Determine the (X, Y) coordinate at the center of the cell enclosing the given text.  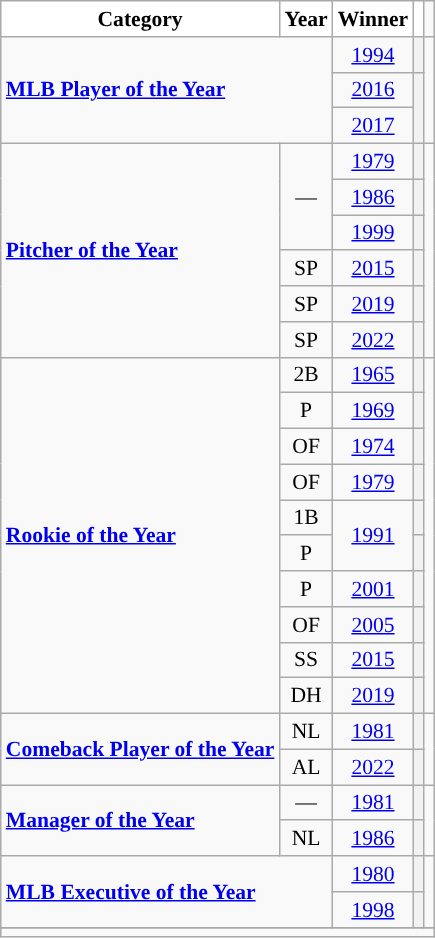
Year (306, 19)
1974 (374, 447)
AL (306, 767)
2016 (374, 90)
1991 (374, 536)
1980 (374, 874)
1994 (374, 55)
1965 (374, 375)
Comeback Player of the Year (140, 750)
1B (306, 518)
1998 (374, 910)
Category (140, 19)
MLB Executive of the Year (167, 892)
SS (306, 660)
2017 (374, 126)
MLB Player of the Year (167, 90)
Rookie of the Year (140, 535)
2005 (374, 625)
2B (306, 375)
Pitcher of the Year (140, 251)
Manager of the Year (140, 820)
2001 (374, 589)
1999 (374, 233)
DH (306, 696)
1969 (374, 411)
Winner (374, 19)
